Locate the cell with the specified text and output its (x, y) center coordinate. 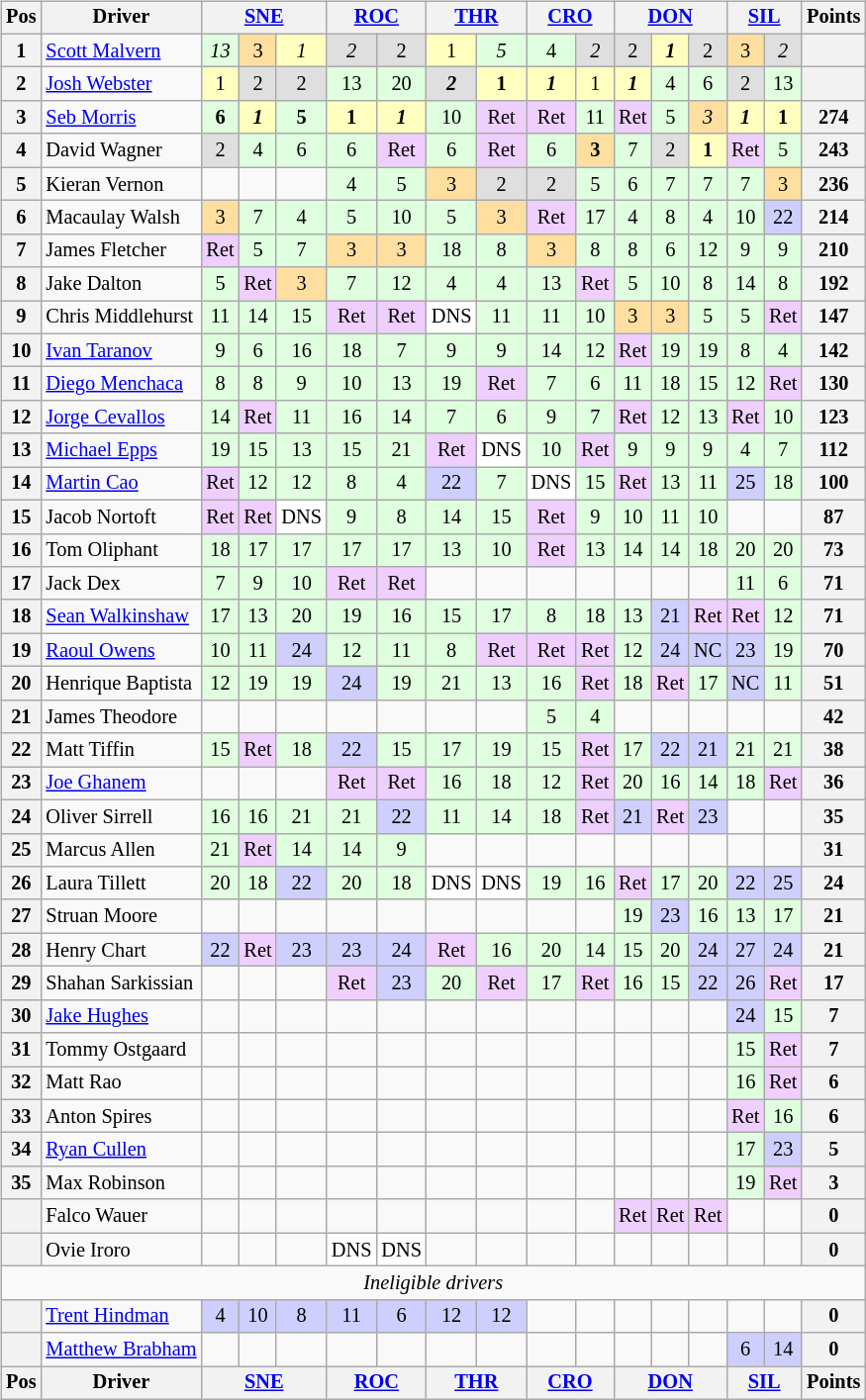
Joe Ghanem (121, 784)
214 (833, 218)
70 (833, 650)
Matthew Brabham (121, 1350)
147 (833, 318)
Matt Tiffin (121, 750)
87 (833, 516)
Oliver Sirrell (121, 816)
James Fletcher (121, 250)
Jake Dalton (121, 284)
Scott Malvern (121, 50)
Jorge Cevallos (121, 418)
Chris Middlehurst (121, 318)
Tom Oliphant (121, 550)
Kieran Vernon (121, 184)
Laura Tillett (121, 884)
243 (833, 150)
32 (21, 1083)
Ryan Cullen (121, 1150)
Henry Chart (121, 950)
Ineligible drivers (433, 1283)
Matt Rao (121, 1083)
David Wagner (121, 150)
236 (833, 184)
123 (833, 418)
Macaulay Walsh (121, 218)
274 (833, 118)
142 (833, 350)
29 (21, 983)
Seb Morris (121, 118)
Trent Hindman (121, 1316)
Josh Webster (121, 84)
28 (21, 950)
30 (21, 1016)
Falco Wauer (121, 1216)
33 (21, 1116)
Ovie Iroro (121, 1250)
Max Robinson (121, 1183)
Henrique Baptista (121, 684)
Anton Spires (121, 1116)
210 (833, 250)
James Theodore (121, 716)
Jack Dex (121, 584)
130 (833, 384)
Shahan Sarkissian (121, 983)
38 (833, 750)
Ivan Taranov (121, 350)
192 (833, 284)
34 (21, 1150)
73 (833, 550)
Diego Menchaca (121, 384)
Martin Cao (121, 484)
Sean Walkinshaw (121, 616)
Michael Epps (121, 450)
Raoul Owens (121, 650)
Jacob Nortoft (121, 516)
112 (833, 450)
Jake Hughes (121, 1016)
42 (833, 716)
36 (833, 784)
Struan Moore (121, 916)
51 (833, 684)
Marcus Allen (121, 850)
100 (833, 484)
Tommy Ostgaard (121, 1050)
